Output the [x, y] coordinate of the center of the cell containing the given text.  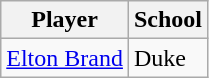
School [168, 20]
Duke [168, 58]
Player [65, 20]
Elton Brand [65, 58]
